Return the (X, Y) coordinate for the center point of the cell that contains the specified text.  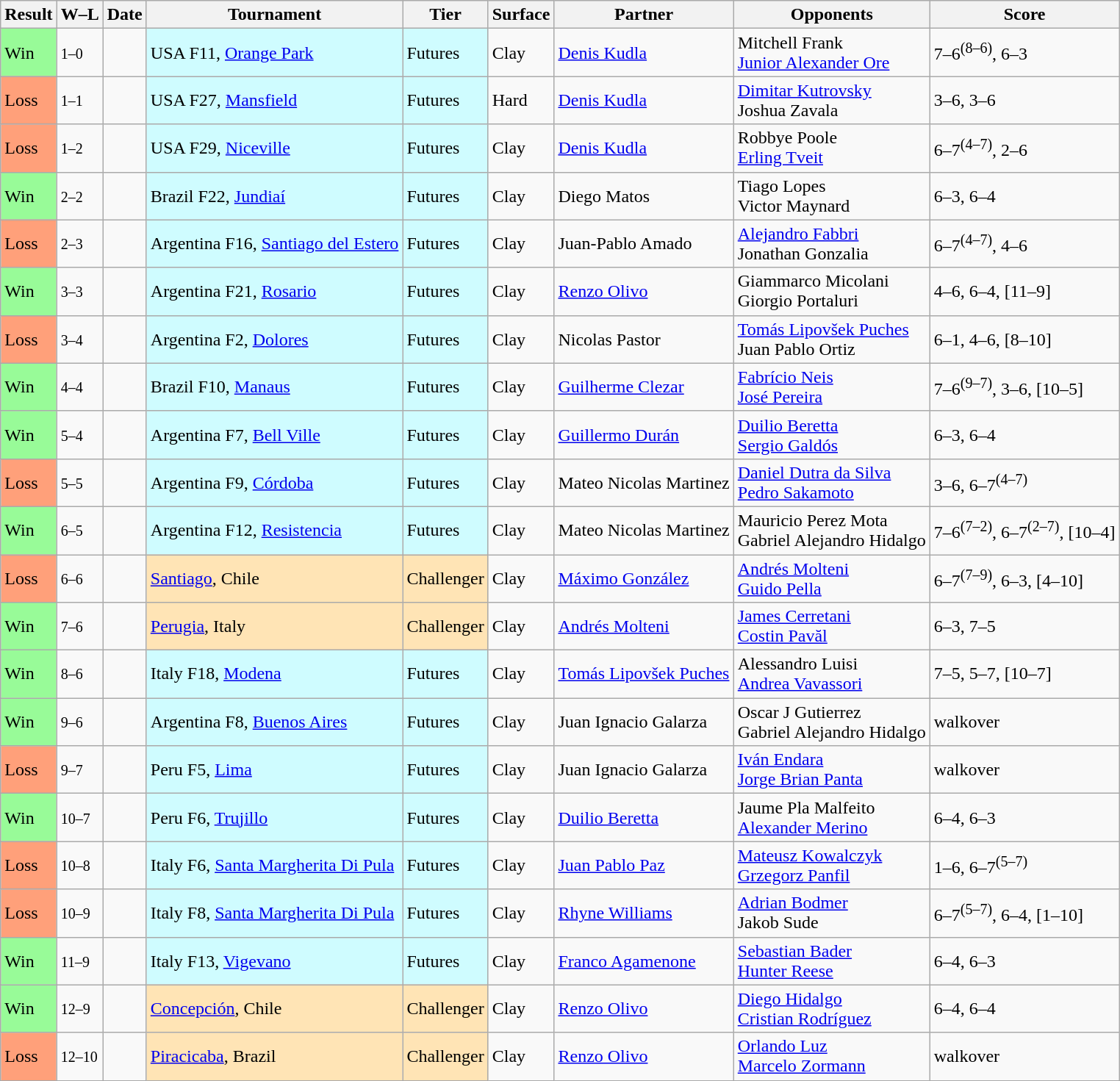
W–L (79, 15)
Perugia, Italy (275, 626)
Peru F5, Lima (275, 770)
6–7(7–9), 6–3, [4–10] (1024, 578)
12–10 (79, 1057)
Robbye Poole Erling Tveit (832, 148)
Nicolas Pastor (644, 340)
6–1, 4–6, [8–10] (1024, 340)
8–6 (79, 675)
Argentina F16, Santiago del Estero (275, 244)
5–4 (79, 435)
Juan Pablo Paz (644, 866)
Peru F6, Trujillo (275, 817)
Italy F13, Vigevano (275, 961)
Tiago Lopes Victor Maynard (832, 195)
12–9 (79, 1008)
Tournament (275, 15)
Rhyne Williams (644, 913)
7–6(9–7), 3–6, [10–5] (1024, 387)
Iván Endara Jorge Brian Panta (832, 770)
10–9 (79, 913)
Score (1024, 15)
Andrés Molteni (644, 626)
Date (125, 15)
Guillermo Durán (644, 435)
Mauricio Perez Mota Gabriel Alejandro Hidalgo (832, 531)
Diego Matos (644, 195)
6–3, 7–5 (1024, 626)
1–0 (79, 53)
Surface (521, 15)
Tomás Lipovšek Puches (644, 675)
4–4 (79, 387)
USA F29, Niceville (275, 148)
10–7 (79, 817)
Dimitar Kutrovsky Joshua Zavala (832, 100)
Duilio Beretta Sergio Galdós (832, 435)
7–6(8–6), 6–3 (1024, 53)
Máximo González (644, 578)
Argentina F2, Dolores (275, 340)
Franco Agamenone (644, 961)
Brazil F22, Jundiaí (275, 195)
Italy F18, Modena (275, 675)
Argentina F12, Resistencia (275, 531)
2–3 (79, 244)
1–2 (79, 148)
6–5 (79, 531)
6–4, 6–4 (1024, 1008)
USA F27, Mansfield (275, 100)
Fabrício Neis José Pereira (832, 387)
USA F11, Orange Park (275, 53)
Brazil F10, Manaus (275, 387)
Italy F6, Santa Margherita Di Pula (275, 866)
11–9 (79, 961)
Sebastian Bader Hunter Reese (832, 961)
10–8 (79, 866)
Result (29, 15)
Argentina F9, Córdoba (275, 482)
Tier (445, 15)
1–6, 6–7(5–7) (1024, 866)
Argentina F21, Rosario (275, 291)
2–2 (79, 195)
Andrés Molteni Guido Pella (832, 578)
Guilherme Clezar (644, 387)
6–7(4–7), 2–6 (1024, 148)
6–7(4–7), 4–6 (1024, 244)
Duilio Beretta (644, 817)
Oscar J Gutierrez Gabriel Alejandro Hidalgo (832, 722)
Tomás Lipovšek Puches Juan Pablo Ortiz (832, 340)
Santiago, Chile (275, 578)
Jaume Pla Malfeito Alexander Merino (832, 817)
Hard (521, 100)
6–7(5–7), 6–4, [1–10] (1024, 913)
Piracicaba, Brazil (275, 1057)
Opponents (832, 15)
Daniel Dutra da Silva Pedro Sakamoto (832, 482)
Adrian Bodmer Jakob Sude (832, 913)
6–6 (79, 578)
7–5, 5–7, [10–7] (1024, 675)
Mitchell Frank Junior Alexander Ore (832, 53)
Concepción, Chile (275, 1008)
3–6, 6–7(4–7) (1024, 482)
1–1 (79, 100)
Orlando Luz Marcelo Zormann (832, 1057)
Alejandro Fabbri Jonathan Gonzalia (832, 244)
4–6, 6–4, [11–9] (1024, 291)
5–5 (79, 482)
Partner (644, 15)
3–6, 3–6 (1024, 100)
9–6 (79, 722)
Mateusz Kowalczyk Grzegorz Panfil (832, 866)
Argentina F8, Buenos Aires (275, 722)
Alessandro Luisi Andrea Vavassori (832, 675)
Giammarco Micolani Giorgio Portaluri (832, 291)
Italy F8, Santa Margherita Di Pula (275, 913)
3–3 (79, 291)
3–4 (79, 340)
James Cerretani Costin Pavăl (832, 626)
Diego Hidalgo Cristian Rodríguez (832, 1008)
7–6 (79, 626)
Juan-Pablo Amado (644, 244)
9–7 (79, 770)
Argentina F7, Bell Ville (275, 435)
7–6(7–2), 6–7(2–7), [10–4] (1024, 531)
